Detect which cell encompasses the target text, then output its [X, Y] center coordinate. 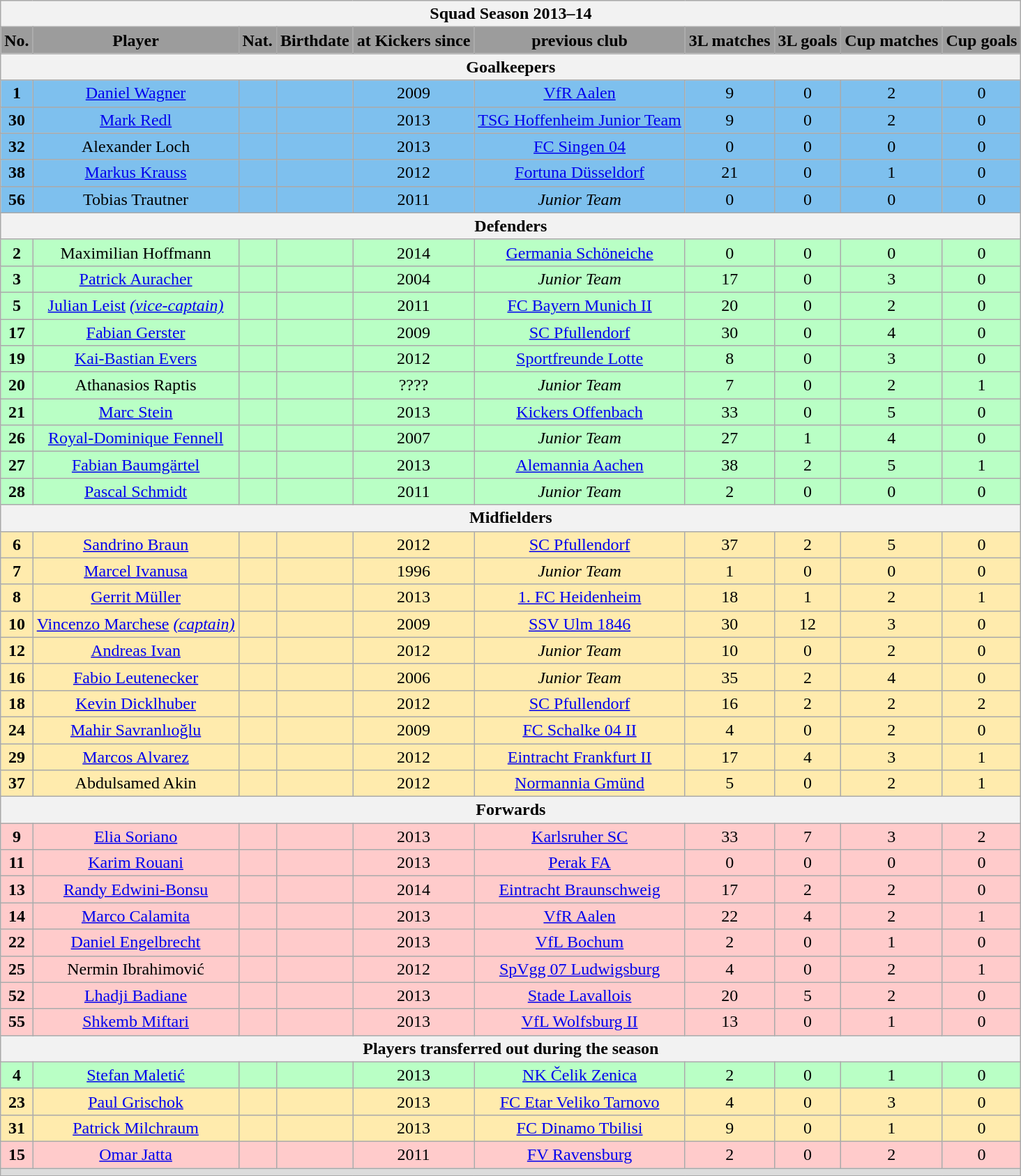
previous club [580, 40]
???? [414, 385]
Normannia Gmünd [580, 784]
Mahir Savranlıoğlu [135, 730]
Maximilian Hoffmann [135, 252]
11 [17, 863]
Eintracht Braunschweig [580, 889]
Karlsruher SC [580, 837]
Sandrino Braun [135, 544]
29 [17, 756]
2006 [414, 677]
Fabian Gerster [135, 333]
Players transferred out during the season [510, 1048]
31 [17, 1128]
at Kickers since [414, 40]
Cup matches [891, 40]
Kevin Dicklhuber [135, 703]
Forwards [510, 810]
3L goals [808, 40]
2007 [414, 438]
SpVgg 07 Ludwigsburg [580, 969]
6 [17, 544]
Birthdate [315, 40]
Patrick Milchraum [135, 1128]
Mark Redl [135, 120]
TSG Hoffenheim Junior Team [580, 120]
Perak FA [580, 863]
FC Etar Veliko Tarnovo [580, 1101]
23 [17, 1101]
24 [17, 730]
FV Ravensburg [580, 1154]
VfL Bochum [580, 942]
NK Čelik Zenica [580, 1075]
Kickers Offenbach [580, 412]
Stefan Maletić [135, 1075]
Player [135, 40]
Vincenzo Marchese (captain) [135, 624]
Karim Rouani [135, 863]
2004 [414, 279]
Marcos Alvarez [135, 756]
1. FC Heidenheim [580, 597]
Fortuna Düsseldorf [580, 173]
Gerrit Müller [135, 597]
Alexander Loch [135, 146]
Daniel Wagner [135, 93]
Elia Soriano [135, 837]
No. [17, 40]
Shkemb Miftari [135, 1022]
Marcel Ivanusa [135, 571]
FC Dinamo Tbilisi [580, 1128]
Athanasios Raptis [135, 385]
32 [17, 146]
Marco Calamita [135, 916]
56 [17, 199]
26 [17, 438]
Paul Grischok [135, 1101]
Royal-Dominique Fennell [135, 438]
FC Schalke 04 II [580, 730]
15 [17, 1154]
Kai-Bastian Evers [135, 359]
Stade Lavallois [580, 995]
28 [17, 491]
Pascal Schmidt [135, 491]
Markus Krauss [135, 173]
Germania Schöneiche [580, 252]
Cup goals [982, 40]
Nat. [257, 40]
52 [17, 995]
Abdulsamed Akin [135, 784]
Fabio Leutenecker [135, 677]
1996 [414, 571]
FC Bayern Munich II [580, 305]
55 [17, 1022]
VfL Wolfsburg II [580, 1022]
Defenders [510, 226]
Andreas Ivan [135, 650]
25 [17, 969]
Patrick Auracher [135, 279]
Alemannia Aachen [580, 465]
Julian Leist (vice-captain) [135, 305]
Midfielders [510, 518]
35 [729, 677]
Marc Stein [135, 412]
Nermin Ibrahimović [135, 969]
19 [17, 359]
FC Singen 04 [580, 146]
Randy Edwini-Bonsu [135, 889]
Eintracht Frankfurt II [580, 756]
Tobias Trautner [135, 199]
3L matches [729, 40]
SSV Ulm 1846 [580, 624]
Daniel Engelbrecht [135, 942]
Squad Season 2013–14 [510, 14]
Fabian Baumgärtel [135, 465]
Omar Jatta [135, 1154]
Goalkeepers [510, 67]
Lhadji Badiane [135, 995]
14 [17, 916]
Sportfreunde Lotte [580, 359]
